Provide the (X, Y) coordinate of the cell's center where the given text is located.  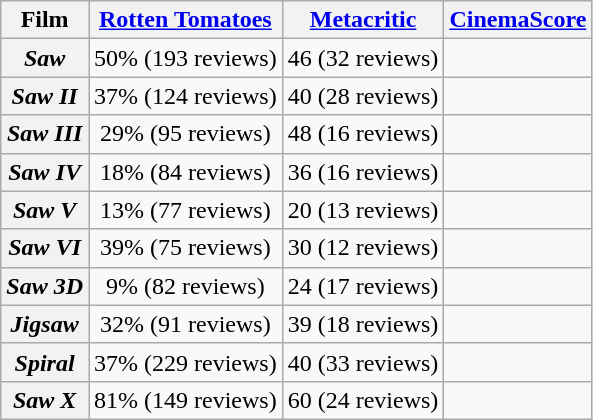
48 (16 reviews) (363, 134)
Saw X (45, 400)
37% (124 reviews) (185, 96)
Spiral (45, 362)
36 (16 reviews) (363, 172)
9% (82 reviews) (185, 286)
37% (229 reviews) (185, 362)
Saw III (45, 134)
29% (95 reviews) (185, 134)
Film (45, 20)
40 (33 reviews) (363, 362)
24 (17 reviews) (363, 286)
13% (77 reviews) (185, 210)
81% (149 reviews) (185, 400)
18% (84 reviews) (185, 172)
39 (18 reviews) (363, 324)
Metacritic (363, 20)
Saw (45, 58)
Rotten Tomatoes (185, 20)
Saw V (45, 210)
Saw IV (45, 172)
Saw II (45, 96)
32% (91 reviews) (185, 324)
20 (13 reviews) (363, 210)
60 (24 reviews) (363, 400)
40 (28 reviews) (363, 96)
50% (193 reviews) (185, 58)
Saw 3D (45, 286)
Jigsaw (45, 324)
Saw VI (45, 248)
30 (12 reviews) (363, 248)
46 (32 reviews) (363, 58)
CinemaScore (518, 20)
39% (75 reviews) (185, 248)
